From the cell containing the given text, extract its center point as [X, Y] coordinate. 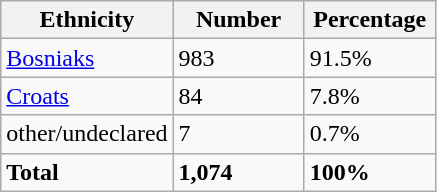
Bosniaks [87, 58]
7 [238, 134]
Percentage [370, 20]
983 [238, 58]
other/undeclared [87, 134]
84 [238, 96]
Total [87, 172]
Number [238, 20]
Croats [87, 96]
91.5% [370, 58]
100% [370, 172]
1,074 [238, 172]
0.7% [370, 134]
Ethnicity [87, 20]
7.8% [370, 96]
